From the cell containing the given text, extract its center point as [x, y] coordinate. 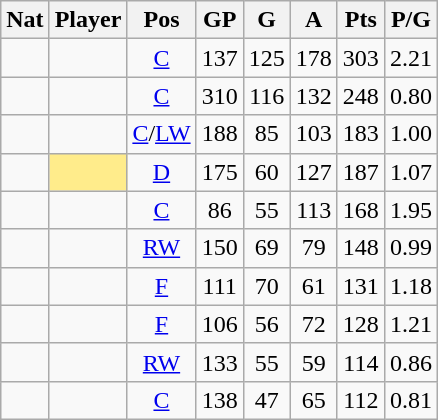
137 [220, 58]
D [162, 172]
86 [220, 210]
Pos [162, 20]
70 [266, 286]
106 [220, 324]
128 [360, 324]
65 [314, 400]
133 [220, 362]
148 [360, 248]
Nat [25, 20]
1.21 [410, 324]
69 [266, 248]
1.18 [410, 286]
C/LW [162, 134]
150 [220, 248]
187 [360, 172]
85 [266, 134]
72 [314, 324]
248 [360, 96]
1.07 [410, 172]
56 [266, 324]
1.95 [410, 210]
114 [360, 362]
60 [266, 172]
A [314, 20]
0.99 [410, 248]
GP [220, 20]
P/G [410, 20]
125 [266, 58]
0.80 [410, 96]
188 [220, 134]
310 [220, 96]
132 [314, 96]
178 [314, 58]
111 [220, 286]
183 [360, 134]
127 [314, 172]
G [266, 20]
131 [360, 286]
2.21 [410, 58]
79 [314, 248]
138 [220, 400]
Pts [360, 20]
0.86 [410, 362]
175 [220, 172]
0.81 [410, 400]
103 [314, 134]
116 [266, 96]
59 [314, 362]
113 [314, 210]
61 [314, 286]
1.00 [410, 134]
168 [360, 210]
112 [360, 400]
Player [88, 20]
47 [266, 400]
303 [360, 58]
